Extract the [X, Y] coordinate from the center of the cell holding the provided text.  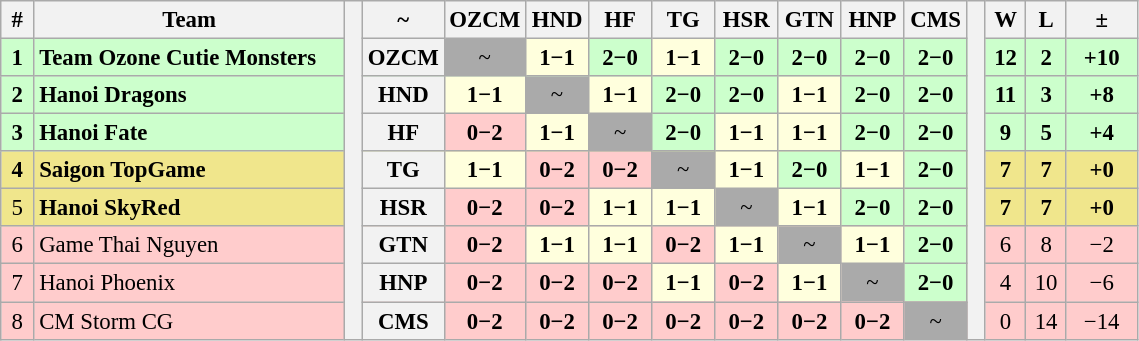
+10 [1102, 58]
9 [1006, 133]
−2 [1102, 245]
Hanoi Phoenix [190, 283]
L [1046, 20]
0 [1006, 321]
+8 [1102, 95]
−6 [1102, 283]
⁠Game Thai Nguyen [190, 245]
Hanoi Fate [190, 133]
Team [190, 20]
11 [1006, 95]
Team Ozone Cutie Monsters [190, 58]
W [1006, 20]
12 [1006, 58]
± [1102, 20]
14 [1046, 321]
# [18, 20]
−14 [1102, 321]
10 [1046, 283]
Hanoi SkyRed [190, 208]
1 [18, 58]
Hanoi Dragons [190, 95]
CM Storm CG [190, 321]
Saigon TopGame [190, 170]
+4 [1102, 133]
